Capture the cell that displays the provided text and extract its [x, y] central coordinate. 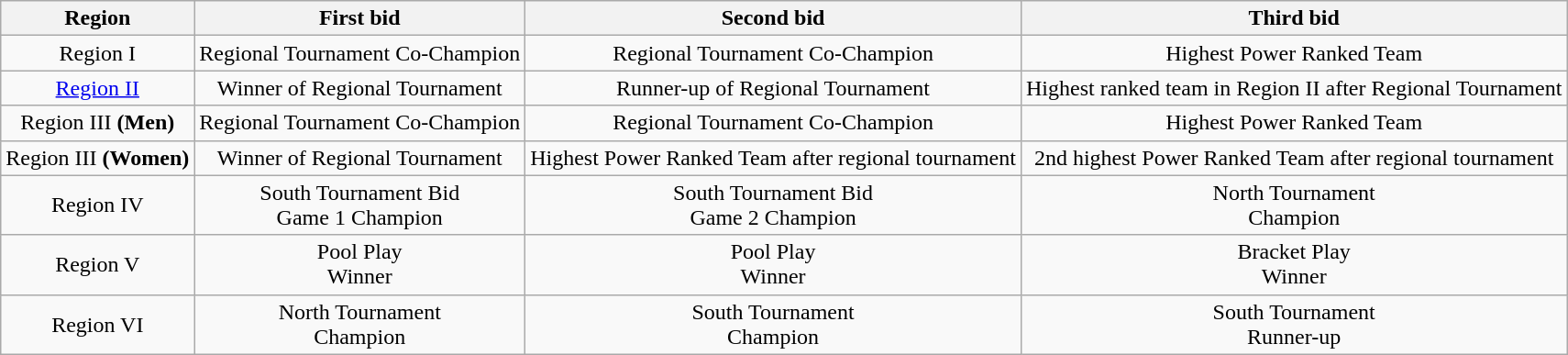
South TournamentRunner-up [1293, 325]
Region II [97, 88]
Region III (Women) [97, 158]
Region IV [97, 205]
Region [97, 18]
Region III (Men) [97, 123]
First bid [359, 18]
Region I [97, 53]
Third bid [1293, 18]
Second bid [774, 18]
2nd highest Power Ranked Team after regional tournament [1293, 158]
Bracket PlayWinner [1293, 264]
Highest Power Ranked Team after regional tournament [774, 158]
South Tournament BidGame 1 Champion [359, 205]
Highest ranked team in Region II after Regional Tournament [1293, 88]
Region VI [97, 325]
South Tournament BidGame 2 Champion [774, 205]
Region V [97, 264]
Runner-up of Regional Tournament [774, 88]
South TournamentChampion [774, 325]
